Extract the [x, y] coordinate from the center of the cell holding the provided text.  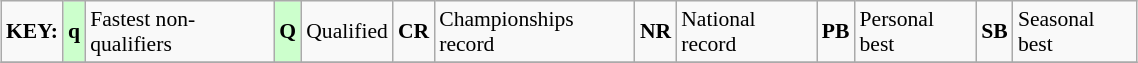
Personal best [916, 32]
q [74, 32]
Fastest non-qualifiers [180, 32]
Q [288, 32]
PB [836, 32]
Qualified [347, 32]
Championships record [534, 32]
NR [656, 32]
SB [994, 32]
Seasonal best [1075, 32]
KEY: [32, 32]
CR [414, 32]
National record [746, 32]
